Pinpoint the cell where the given text exists, returning its [x, y] midpoint coordinate. 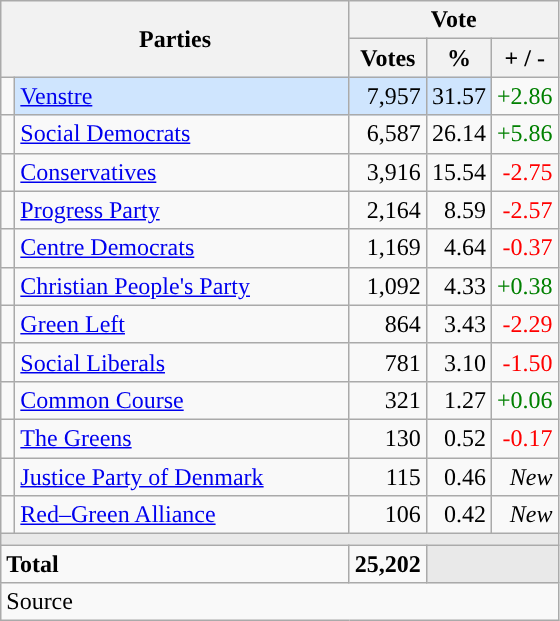
Red–Green Alliance [182, 515]
Green Left [182, 324]
864 [388, 324]
Votes [388, 58]
106 [388, 515]
6,587 [388, 134]
2,164 [388, 210]
-2.29 [524, 324]
7,957 [388, 96]
Parties [176, 39]
+0.06 [524, 400]
1,092 [388, 286]
Vote [454, 20]
115 [388, 477]
4.33 [458, 286]
Justice Party of Denmark [182, 477]
-0.17 [524, 438]
31.57 [458, 96]
Common Course [182, 400]
-2.75 [524, 172]
-1.50 [524, 362]
-2.57 [524, 210]
The Greens [182, 438]
8.59 [458, 210]
Social Liberals [182, 362]
4.64 [458, 248]
3.10 [458, 362]
25,202 [388, 564]
Christian People's Party [182, 286]
3,916 [388, 172]
Progress Party [182, 210]
Social Democrats [182, 134]
0.52 [458, 438]
15.54 [458, 172]
% [458, 58]
Conservatives [182, 172]
1.27 [458, 400]
Source [280, 602]
Venstre [182, 96]
Centre Democrats [182, 248]
3.43 [458, 324]
0.42 [458, 515]
+2.86 [524, 96]
Total [176, 564]
0.46 [458, 477]
+5.86 [524, 134]
321 [388, 400]
26.14 [458, 134]
1,169 [388, 248]
130 [388, 438]
+0.38 [524, 286]
-0.37 [524, 248]
781 [388, 362]
+ / - [524, 58]
